Return the (X, Y) coordinate for the center point of the cell that contains the specified text.  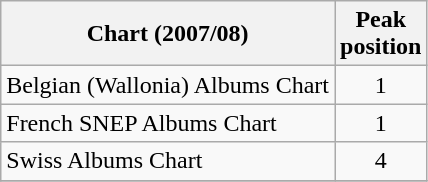
Belgian (Wallonia) Albums Chart (168, 85)
4 (380, 161)
Chart (2007/08) (168, 34)
French SNEP Albums Chart (168, 123)
Swiss Albums Chart (168, 161)
Peakposition (380, 34)
